For the text-containing cell, return its midpoint in [X, Y] coordinate format. 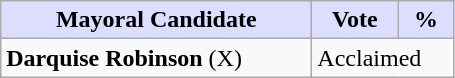
Vote [355, 20]
Mayoral Candidate [156, 20]
Darquise Robinson (X) [156, 58]
% [426, 20]
Acclaimed [383, 58]
